For the text-containing cell, return its midpoint in [X, Y] coordinate format. 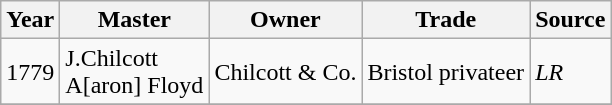
Bristol privateer [446, 72]
Trade [446, 20]
Owner [286, 20]
Year [30, 20]
J.ChilcottA[aron] Floyd [134, 72]
Source [570, 20]
LR [570, 72]
Master [134, 20]
Chilcott & Co. [286, 72]
1779 [30, 72]
